Return [x, y] of the center of cell containing provided text 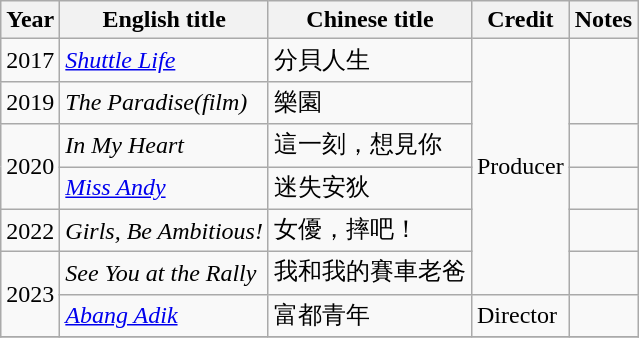
Girls, Be Ambitious! [164, 230]
Year [30, 20]
迷失安狄 [370, 188]
2017 [30, 60]
富都青年 [370, 316]
女優，摔吧！ [370, 230]
Abang Adik [164, 316]
樂園 [370, 102]
In My Heart [164, 146]
See You at the Rally [164, 274]
Notes [603, 20]
我和我的賽車老爸 [370, 274]
分貝人生 [370, 60]
English title [164, 20]
Director [520, 316]
The Paradise(film) [164, 102]
Miss Andy [164, 188]
這一刻，想見你 [370, 146]
2020 [30, 166]
Chinese title [370, 20]
2019 [30, 102]
2023 [30, 294]
Shuttle Life [164, 60]
Credit [520, 20]
2022 [30, 230]
Producer [520, 166]
